Search for the cell housing the specified text and yield its [x, y] center coordinate. 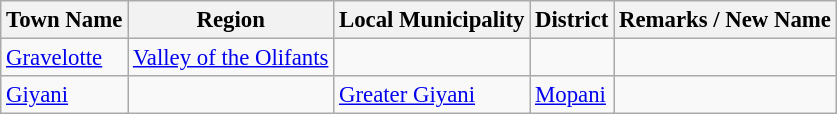
Region [231, 20]
Valley of the Olifants [231, 58]
Giyani [64, 95]
Mopani [572, 95]
Town Name [64, 20]
District [572, 20]
Remarks / New Name [726, 20]
Greater Giyani [432, 95]
Local Municipality [432, 20]
Gravelotte [64, 58]
